Determine the (X, Y) coordinate at the center of the cell enclosing the given text.  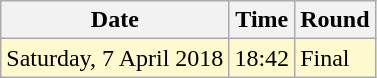
Time (262, 20)
Final (335, 58)
18:42 (262, 58)
Saturday, 7 April 2018 (115, 58)
Round (335, 20)
Date (115, 20)
